Identify which cell holds the provided text, then report its (X, Y) central coordinate. 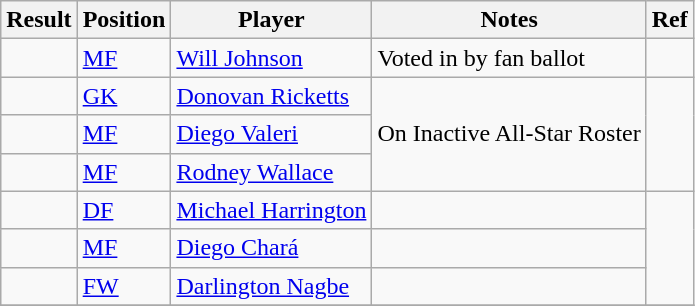
Donovan Ricketts (272, 96)
Will Johnson (272, 58)
On Inactive All-Star Roster (509, 134)
DF (124, 210)
Rodney Wallace (272, 172)
FW (124, 286)
Player (272, 20)
Diego Chará (272, 248)
Position (124, 20)
GK (124, 96)
Diego Valeri (272, 134)
Michael Harrington (272, 210)
Ref (670, 20)
Darlington Nagbe (272, 286)
Notes (509, 20)
Voted in by fan ballot (509, 58)
Result (39, 20)
